Return [x, y] of the center of cell containing provided text 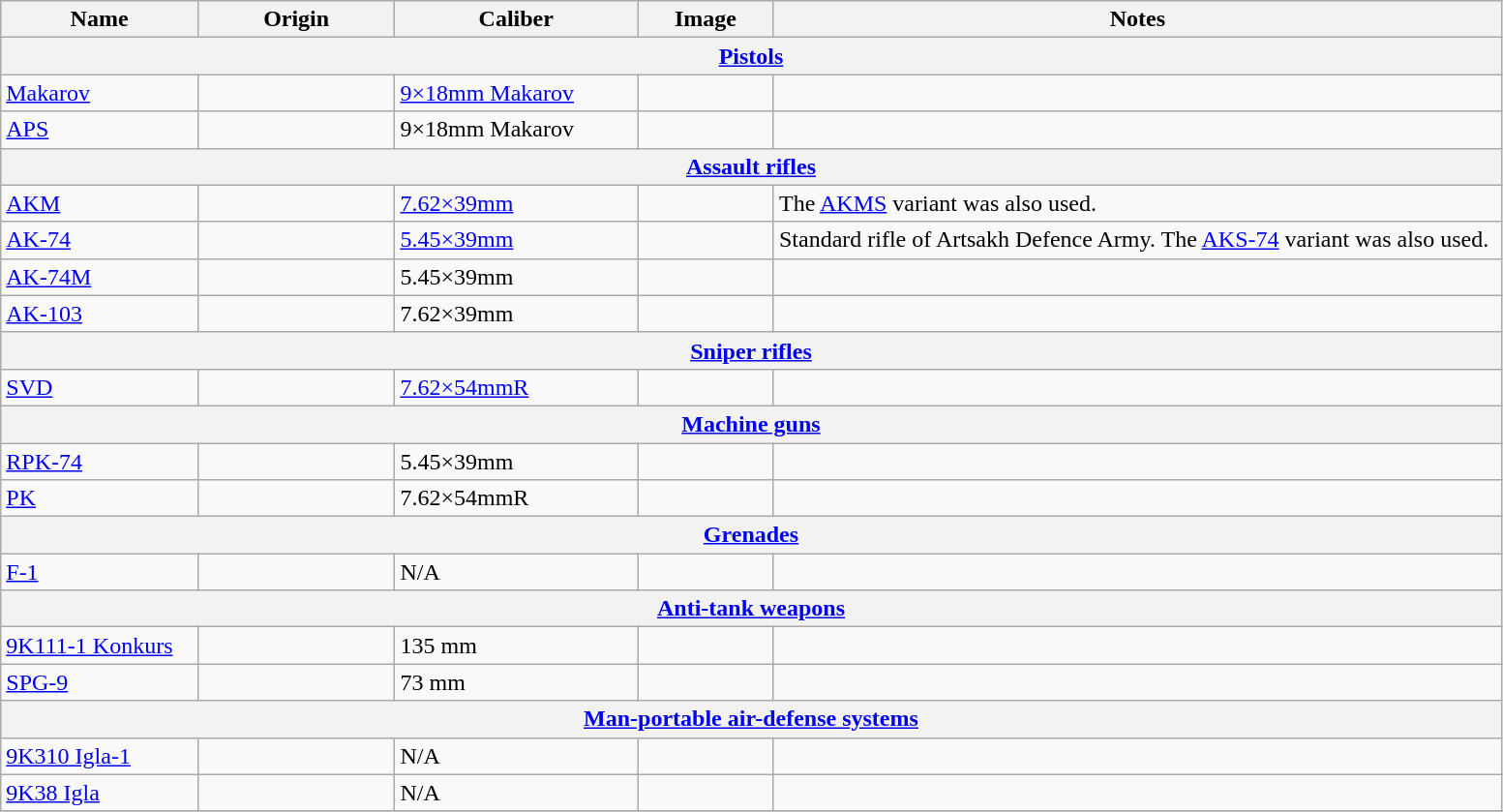
Name [100, 19]
Machine guns [751, 424]
PK [100, 498]
F-1 [100, 572]
AK-74M [100, 277]
AKM [100, 203]
9K38 Igla [100, 793]
Sniper rifles [751, 350]
RPK-74 [100, 462]
Standard rifle of Artsakh Defence Army. The AKS-74 variant was also used. [1137, 240]
9K310 Igla-1 [100, 756]
135 mm [517, 646]
Origin [296, 19]
SVD [100, 387]
9K111-1 Konkurs [100, 646]
Man-portable air-defense systems [751, 719]
73 mm [517, 682]
Caliber [517, 19]
Grenades [751, 535]
Makarov [100, 93]
SPG-9 [100, 682]
The AKMS variant was also used. [1137, 203]
AK-74 [100, 240]
Anti-tank weapons [751, 609]
APS [100, 130]
Notes [1137, 19]
Pistols [751, 56]
Image [706, 19]
Assault rifles [751, 166]
AK-103 [100, 314]
